Extract the [X, Y] coordinate from the center of the cell holding the provided text.  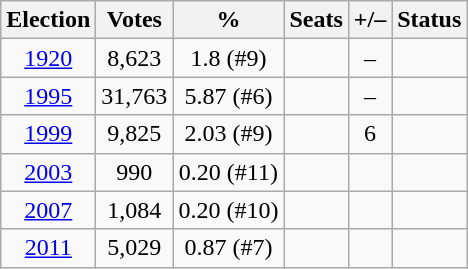
0.20 (#11) [228, 172]
0.20 (#10) [228, 210]
1999 [48, 134]
+/– [370, 20]
1,084 [134, 210]
% [228, 20]
2.03 (#9) [228, 134]
2011 [48, 248]
1.8 (#9) [228, 58]
9,825 [134, 134]
5.87 (#6) [228, 96]
1920 [48, 58]
Seats [316, 20]
6 [370, 134]
1995 [48, 96]
8,623 [134, 58]
Votes [134, 20]
31,763 [134, 96]
5,029 [134, 248]
Status [430, 20]
Election [48, 20]
0.87 (#7) [228, 248]
2003 [48, 172]
990 [134, 172]
2007 [48, 210]
